Detect which cell encompasses the target text, then output its (x, y) center coordinate. 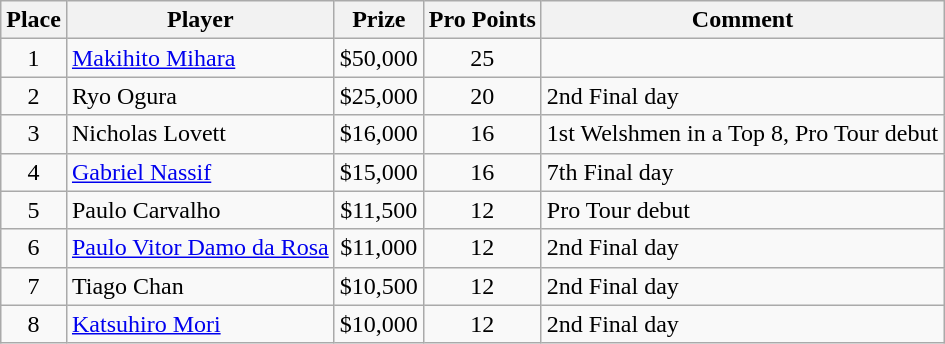
8 (34, 324)
5 (34, 210)
7 (34, 286)
Pro Tour debut (742, 210)
1 (34, 58)
$10,000 (378, 324)
Player (200, 20)
Paulo Vitor Damo da Rosa (200, 248)
3 (34, 134)
$25,000 (378, 96)
Paulo Carvalho (200, 210)
7th Final day (742, 172)
$10,500 (378, 286)
$15,000 (378, 172)
$11,500 (378, 210)
Makihito Mihara (200, 58)
$50,000 (378, 58)
6 (34, 248)
Comment (742, 20)
Gabriel Nassif (200, 172)
Place (34, 20)
$11,000 (378, 248)
1st Welshmen in a Top 8, Pro Tour debut (742, 134)
Tiago Chan (200, 286)
20 (482, 96)
Prize (378, 20)
$16,000 (378, 134)
Katsuhiro Mori (200, 324)
4 (34, 172)
Ryo Ogura (200, 96)
Pro Points (482, 20)
Nicholas Lovett (200, 134)
25 (482, 58)
2 (34, 96)
